Search for the cell housing the specified text and yield its [x, y] center coordinate. 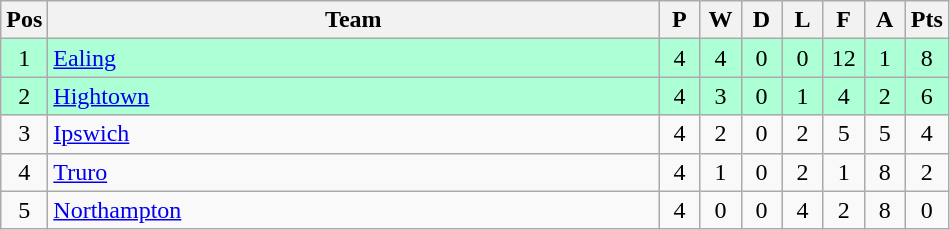
Hightown [354, 96]
Pts [926, 20]
12 [844, 58]
Ealing [354, 58]
L [802, 20]
D [762, 20]
Pos [24, 20]
P [680, 20]
Ipswich [354, 134]
Truro [354, 172]
Northampton [354, 210]
Team [354, 20]
F [844, 20]
6 [926, 96]
A [884, 20]
W [720, 20]
